Find where the given text appears and provide that cell's center as [x, y] coordinate. 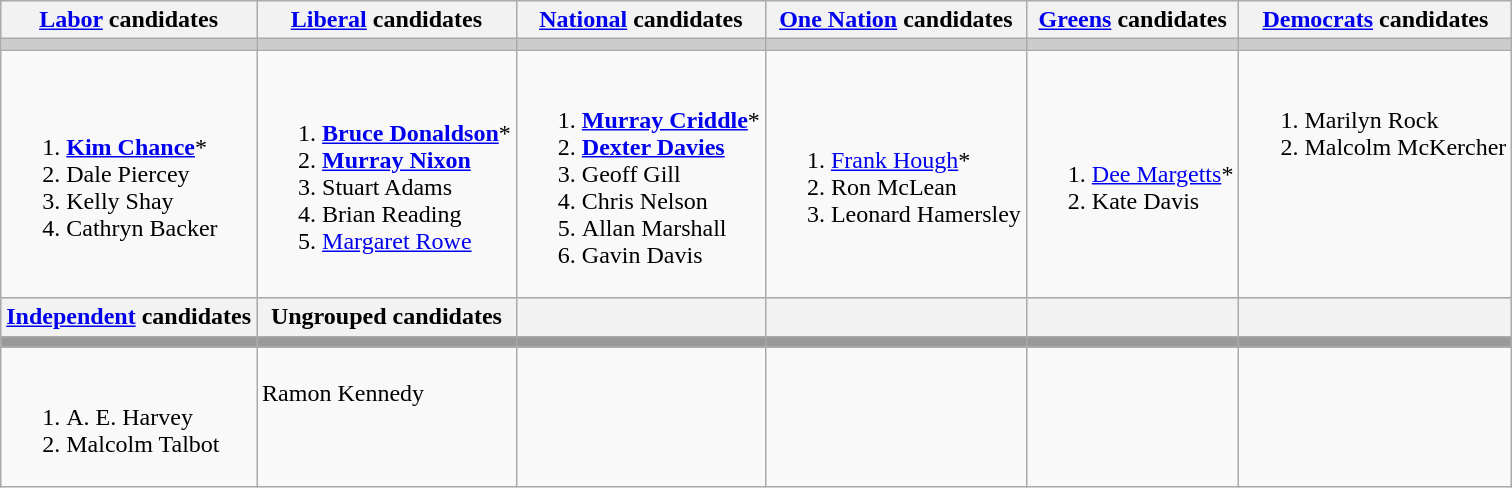
A. E. HarveyMalcolm Talbot [129, 417]
Democrats candidates [1376, 20]
Dee Margetts*Kate Davis [1132, 174]
Kim Chance*Dale PierceyKelly ShayCathryn Backer [129, 174]
Ungrouped candidates [387, 317]
Frank Hough*Ron McLeanLeonard Hamersley [896, 174]
Bruce Donaldson*Murray NixonStuart AdamsBrian ReadingMargaret Rowe [387, 174]
Marilyn RockMalcolm McKercher [1376, 174]
Independent candidates [129, 317]
Murray Criddle*Dexter DaviesGeoff GillChris NelsonAllan MarshallGavin Davis [640, 174]
Liberal candidates [387, 20]
Ramon Kennedy [387, 417]
Labor candidates [129, 20]
One Nation candidates [896, 20]
Greens candidates [1132, 20]
National candidates [640, 20]
